Extract the [X, Y] coordinate from the center of the cell holding the provided text.  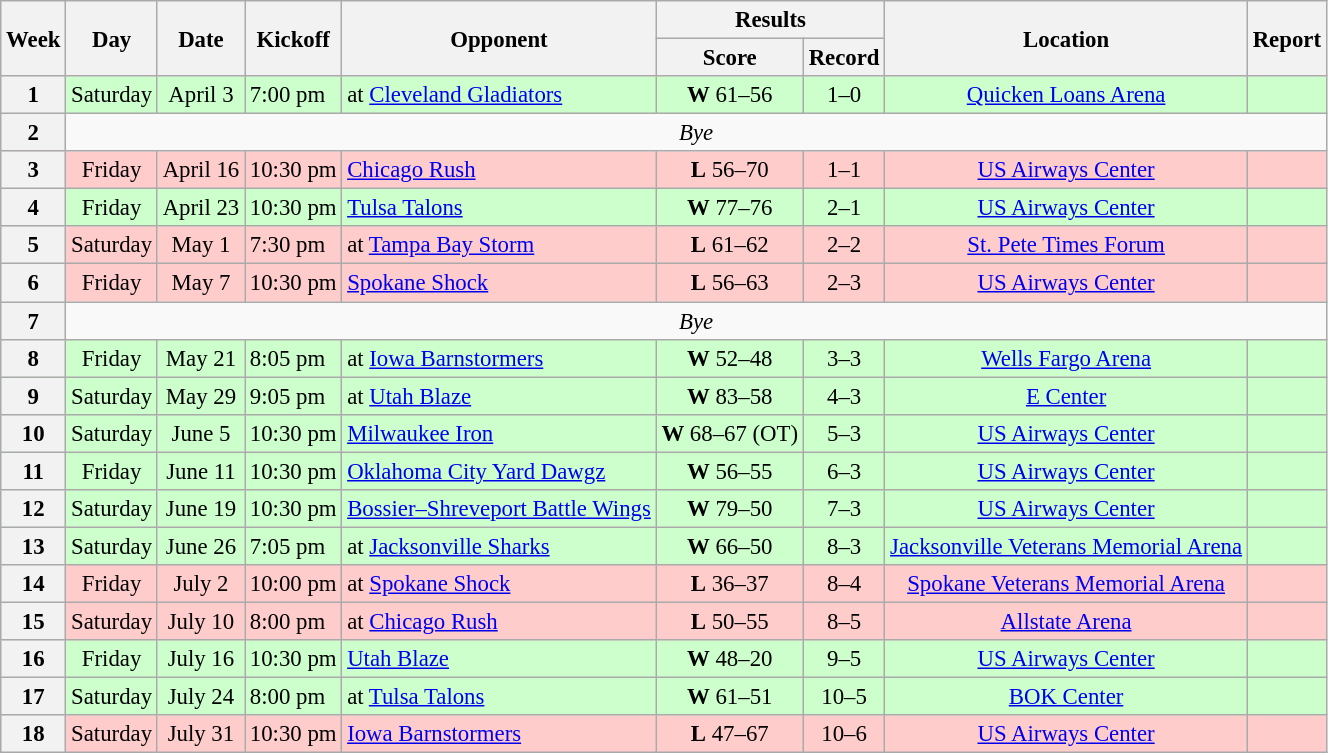
L 47–67 [730, 734]
W 48–20 [730, 659]
May 1 [200, 245]
July 16 [200, 659]
12 [34, 509]
Wells Fargo Arena [1066, 358]
Spokane Shock [499, 283]
Allstate Arena [1066, 621]
W 79–50 [730, 509]
at Tampa Bay Storm [499, 245]
1–0 [844, 95]
2–3 [844, 283]
L 36–37 [730, 584]
at Spokane Shock [499, 584]
Score [730, 58]
June 26 [200, 546]
15 [34, 621]
July 10 [200, 621]
April 3 [200, 95]
Utah Blaze [499, 659]
BOK Center [1066, 697]
7 [34, 321]
8:05 pm [294, 358]
Oklahoma City Yard Dawgz [499, 471]
4 [34, 208]
May 7 [200, 283]
E Center [1066, 396]
8 [34, 358]
11 [34, 471]
W 83–58 [730, 396]
Bossier–Shreveport Battle Wings [499, 509]
6 [34, 283]
at Iowa Barnstormers [499, 358]
9:05 pm [294, 396]
Results [770, 20]
July 2 [200, 584]
7:30 pm [294, 245]
W 56–55 [730, 471]
10–5 [844, 697]
May 21 [200, 358]
L 56–70 [730, 170]
8–5 [844, 621]
8–4 [844, 584]
L 50–55 [730, 621]
10:00 pm [294, 584]
2–1 [844, 208]
Spokane Veterans Memorial Arena [1066, 584]
10 [34, 433]
9–5 [844, 659]
Day [112, 38]
at Cleveland Gladiators [499, 95]
7–3 [844, 509]
St. Pete Times Forum [1066, 245]
3 [34, 170]
7:00 pm [294, 95]
June 5 [200, 433]
Opponent [499, 38]
at Chicago Rush [499, 621]
Record [844, 58]
14 [34, 584]
Tulsa Talons [499, 208]
16 [34, 659]
W 68–67 (OT) [730, 433]
May 29 [200, 396]
W 52–48 [730, 358]
6–3 [844, 471]
17 [34, 697]
4–3 [844, 396]
Quicken Loans Arena [1066, 95]
1–1 [844, 170]
5 [34, 245]
L 61–62 [730, 245]
2–2 [844, 245]
Kickoff [294, 38]
Iowa Barnstormers [499, 734]
W 61–51 [730, 697]
Location [1066, 38]
July 31 [200, 734]
13 [34, 546]
Milwaukee Iron [499, 433]
Report [1286, 38]
April 23 [200, 208]
8–3 [844, 546]
2 [34, 133]
Week [34, 38]
at Utah Blaze [499, 396]
7:05 pm [294, 546]
5–3 [844, 433]
June 11 [200, 471]
10–6 [844, 734]
W 77–76 [730, 208]
July 24 [200, 697]
1 [34, 95]
Jacksonville Veterans Memorial Arena [1066, 546]
June 19 [200, 509]
L 56–63 [730, 283]
at Jacksonville Sharks [499, 546]
W 66–50 [730, 546]
Chicago Rush [499, 170]
3–3 [844, 358]
at Tulsa Talons [499, 697]
April 16 [200, 170]
Date [200, 38]
9 [34, 396]
W 61–56 [730, 95]
18 [34, 734]
